Detect which cell encompasses the target text, then output its [x, y] center coordinate. 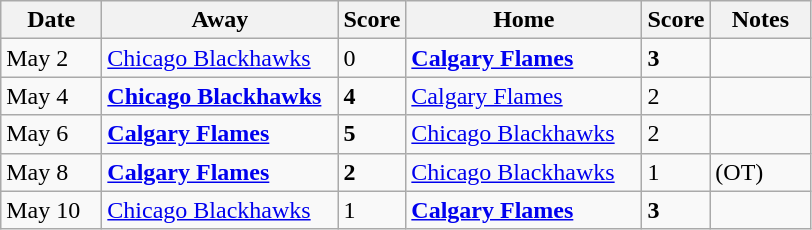
May 10 [52, 210]
May 4 [52, 96]
0 [372, 58]
Date [52, 20]
5 [372, 134]
May 2 [52, 58]
(OT) [760, 172]
Home [524, 20]
Away [220, 20]
4 [372, 96]
May 6 [52, 134]
May 8 [52, 172]
Notes [760, 20]
